Identify which cell holds the provided text, then report its [x, y] central coordinate. 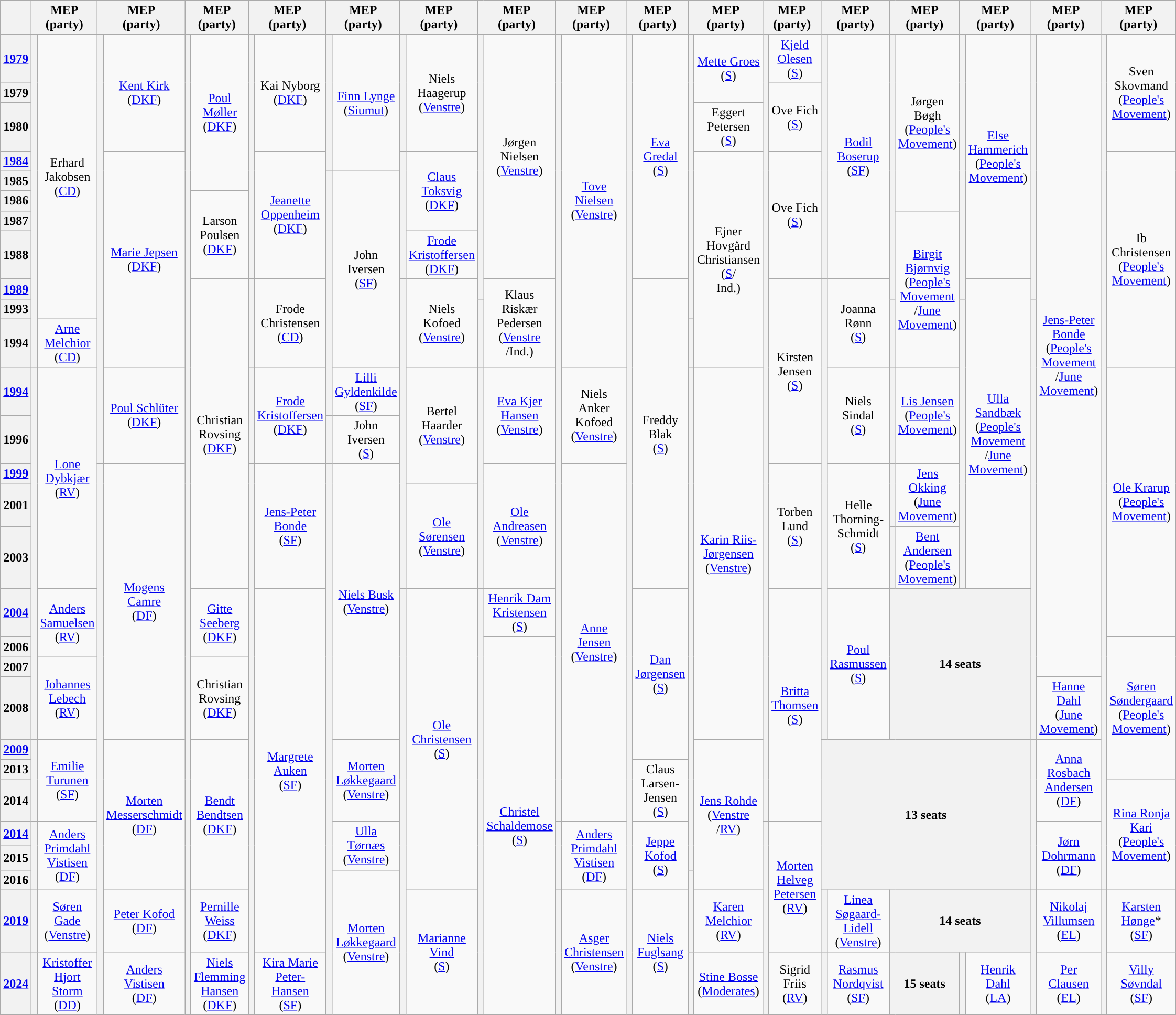
Niels Fuglsang(S) [660, 952]
1986 [16, 201]
2016 [16, 880]
Karen Melchior(RV) [728, 921]
Per Clausen(EL) [1069, 984]
Morten Messerschmidt(DF) [144, 815]
2006 [16, 647]
Stine Bosse(Moderates) [728, 984]
Jens Rohde(Venstre/RV) [728, 815]
Ole Christensen(S) [441, 739]
Marianne Vind(S) [441, 952]
Lone Dybkjær(RV) [67, 478]
Eggert Petersen(S) [728, 127]
2009 [16, 749]
Jeanette Oppenheim(DKF) [290, 215]
Niels Sindal(S) [858, 415]
Søren Gade(Venstre) [67, 921]
Bertel Haarder(Venstre) [441, 425]
Larson Poulsen(DKF) [220, 235]
Margrete Auken(SF) [290, 771]
Mogens Camre(DF) [144, 602]
Ole Sørensen(Venstre) [441, 536]
Sigrid Friis(RV) [795, 984]
1987 [16, 221]
1999 [16, 474]
Asger Christensen(Venstre) [594, 952]
Søren Søndergaard(People's Movement) [1141, 708]
Henrik Dahl(LA) [998, 984]
Torben Lund(S) [795, 526]
2013 [16, 769]
Bodil Boserup(SF) [858, 157]
Jørn Dohrmann(DF) [1069, 856]
Tove Nielsen(Venstre) [594, 201]
Kent Kirk(DKF) [144, 93]
Marie Jepsen(DKF) [144, 259]
Claus Toksvig(DKF) [441, 191]
2015 [16, 858]
Kirsten Jensen(S) [795, 371]
Ib Christensen(People's Movement) [1141, 259]
Anders Samuelsen(RV) [67, 623]
15 seats [924, 984]
Sven Skovmand(People's Movement) [1141, 93]
Kjeld Olesen(S) [795, 59]
2003 [16, 558]
Jeppe Kofod(S) [660, 856]
Jørgen Bøgh(People's Movement) [928, 123]
1993 [16, 309]
Johannes Lebech(RV) [67, 698]
Pernille Weiss(DKF) [220, 921]
Eva Gredal(S) [660, 157]
Freddy Blak(S) [660, 434]
Kira Marie Peter-Hansen(SF) [290, 984]
Rasmus Nordqvist(SF) [858, 984]
Lilli Gyldenkilde(SF) [366, 391]
Niels Anker Kofoed(Venstre) [594, 415]
13 seats [926, 815]
Ulla Sandbæk(People's Movement/June Movement) [998, 434]
1980 [16, 127]
Jens Okking(June Movement) [928, 495]
1985 [16, 181]
Else Hammerich(People's Movement) [998, 157]
Jens-Peter Bonde(People's Movement/June Movement) [1069, 355]
1984 [16, 161]
Kristoffer Hjort Storm(DD) [67, 984]
Eva Kjer Hansen(Venstre) [520, 415]
Finn Lynge(Siumut) [366, 103]
Birgit Bjørnvig(People's Movement/June Movement) [928, 289]
Mette Groes(S) [728, 69]
1996 [16, 440]
Karsten Hønge*(SF) [1141, 921]
2008 [16, 708]
Kai Nyborg(DKF) [290, 93]
Lis Jensen(People's Movement) [928, 415]
Joanna Rønn(S) [858, 323]
Henrik Dam Kristensen(S) [520, 613]
Niels Busk(Venstre) [366, 602]
1989 [16, 289]
1988 [16, 255]
Ole Krarup(People's Movement) [1141, 502]
Anna Rosbach Andersen(DF) [1069, 780]
Arne Melchior(CD) [67, 343]
Peter Kofod(DF) [144, 921]
Anne Jensen(Venstre) [594, 643]
2007 [16, 667]
Karin Riis-Jørgensen(Venstre) [728, 553]
Gitte Seeberg(DKF) [220, 623]
2024 [16, 984]
Villy Søvndal(SF) [1141, 984]
Hanne Dahl(June Movement) [1069, 708]
Jens-Peter Bonde(SF) [290, 526]
Bendt Bendtsen(DKF) [220, 815]
2004 [16, 613]
Niels Flemming Hansen(DKF) [220, 984]
Niels Kofoed(Venstre) [441, 323]
Helle Thorning-Schmidt(S) [858, 526]
Christel Schaldemose(S) [520, 826]
Poul Møller(DKF) [220, 113]
Niels Haagerup(Venstre) [441, 93]
Bent Andersen(People's Movement) [928, 558]
Ejner Hovgård Christiansen(S/Ind.) [728, 259]
Ulla Tørnæs(Venstre) [366, 846]
Claus Larsen-Jensen(S) [660, 791]
2019 [16, 921]
Anders Vistisen(DF) [144, 984]
Emilie Turunen(SF) [67, 780]
Morten Helveg Petersen(RV) [795, 887]
John Iversen(S) [366, 440]
Klaus Riskær Pedersen(Venstre/Ind.) [520, 323]
Ole Andreasen(Venstre) [520, 526]
Britta Thomsen(S) [795, 705]
Linea Søgaard-Lidell(Venstre) [858, 921]
Frode Christensen(CD) [290, 323]
Jørgen Nielsen(Venstre) [520, 157]
Poul Rasmussen(S) [858, 664]
2001 [16, 505]
John Iversen(SF) [366, 269]
Poul Schlüter(DKF) [144, 415]
Erhard Jakobsen(CD) [67, 177]
Dan Jørgensen(S) [660, 674]
Nikolaj Villumsen(EL) [1069, 921]
Rina Ronja Kari(People's Movement) [1141, 835]
